Pinpoint the cell where the given text exists, returning its (x, y) midpoint coordinate. 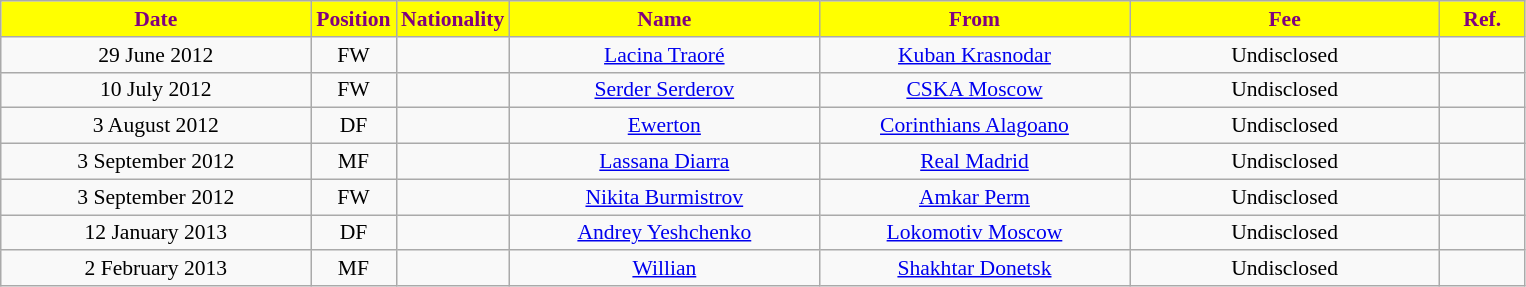
Ewerton (664, 126)
Date (156, 19)
Willian (664, 269)
Nationality (452, 19)
10 July 2012 (156, 90)
CSKA Moscow (974, 90)
Nikita Burmistrov (664, 197)
3 August 2012 (156, 126)
Lacina Traoré (664, 55)
Real Madrid (974, 162)
Kuban Krasnodar (974, 55)
29 June 2012 (156, 55)
Lokomotiv Moscow (974, 233)
2 February 2013 (156, 269)
Name (664, 19)
From (974, 19)
Position (354, 19)
Andrey Yeshchenko (664, 233)
Fee (1285, 19)
Corinthians Alagoano (974, 126)
Lassana Diarra (664, 162)
12 January 2013 (156, 233)
Ref. (1482, 19)
Shakhtar Donetsk (974, 269)
Amkar Perm (974, 197)
Serder Serderov (664, 90)
